Find where the given text appears and provide that cell's center as [X, Y] coordinate. 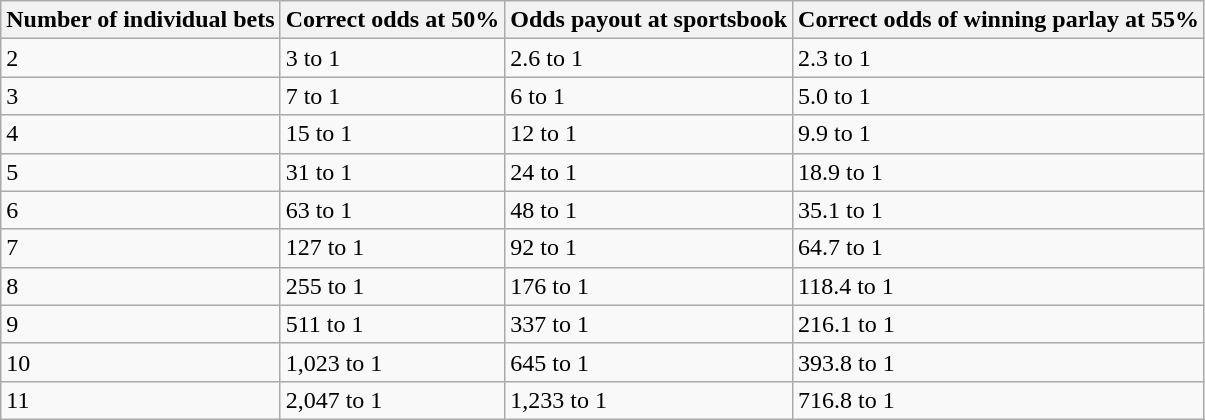
1,233 to 1 [649, 400]
6 [140, 210]
18.9 to 1 [999, 172]
Correct odds at 50% [392, 20]
92 to 1 [649, 248]
2.3 to 1 [999, 58]
6 to 1 [649, 96]
63 to 1 [392, 210]
176 to 1 [649, 286]
Number of individual bets [140, 20]
255 to 1 [392, 286]
2,047 to 1 [392, 400]
7 [140, 248]
9.9 to 1 [999, 134]
Correct odds of winning parlay at 55% [999, 20]
15 to 1 [392, 134]
11 [140, 400]
5 [140, 172]
8 [140, 286]
716.8 to 1 [999, 400]
10 [140, 362]
645 to 1 [649, 362]
31 to 1 [392, 172]
5.0 to 1 [999, 96]
511 to 1 [392, 324]
216.1 to 1 [999, 324]
4 [140, 134]
7 to 1 [392, 96]
118.4 to 1 [999, 286]
2.6 to 1 [649, 58]
12 to 1 [649, 134]
337 to 1 [649, 324]
64.7 to 1 [999, 248]
3 [140, 96]
1,023 to 1 [392, 362]
127 to 1 [392, 248]
393.8 to 1 [999, 362]
48 to 1 [649, 210]
Odds payout at sportsbook [649, 20]
24 to 1 [649, 172]
9 [140, 324]
35.1 to 1 [999, 210]
3 to 1 [392, 58]
2 [140, 58]
